Identify which cell holds the provided text, then report its (x, y) central coordinate. 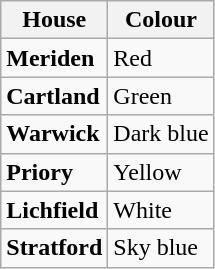
Colour (161, 20)
Dark blue (161, 134)
Green (161, 96)
Lichfield (54, 210)
Meriden (54, 58)
Priory (54, 172)
Warwick (54, 134)
Cartland (54, 96)
Yellow (161, 172)
House (54, 20)
Sky blue (161, 248)
Red (161, 58)
White (161, 210)
Stratford (54, 248)
